For the text-containing cell, return its midpoint in (X, Y) coordinate format. 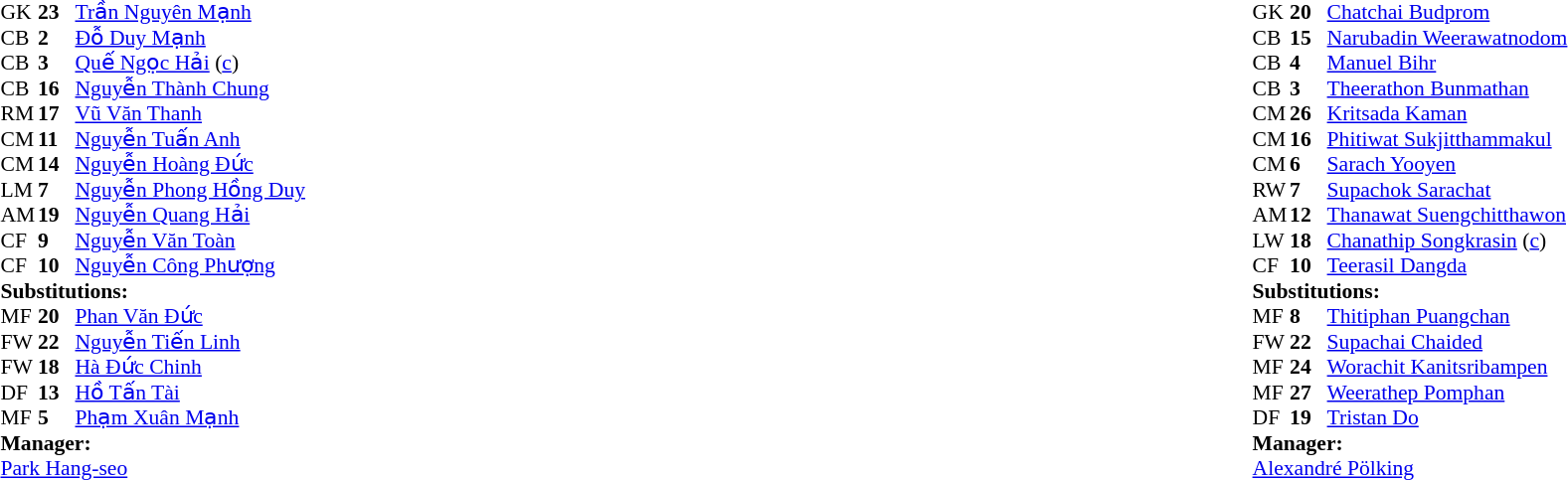
LW (1272, 240)
27 (1308, 393)
Thanawat Suengchitthawon (1448, 216)
5 (57, 418)
24 (1308, 367)
Kritsada Kaman (1448, 114)
Phitiwat Sukjitthammakul (1448, 139)
Narubadin Weerawatnodom (1448, 38)
Worachit Kanitsribampen (1448, 367)
Supachok Sarachat (1448, 190)
Nguyễn Hoàng Đức (191, 164)
8 (1308, 317)
4 (1308, 63)
Phạm Xuân Mạnh (191, 418)
RW (1272, 190)
2 (57, 38)
Supachai Chaided (1448, 342)
Chatchai Budprom (1448, 13)
14 (57, 164)
12 (1308, 216)
6 (1308, 164)
15 (1308, 38)
Teerasil Dangda (1448, 265)
17 (57, 114)
Nguyễn Phong Hồng Duy (191, 190)
Nguyễn Tuấn Anh (191, 139)
11 (57, 139)
Nguyễn Thành Chung (191, 88)
Vũ Văn Thanh (191, 114)
Phan Văn Đức (191, 317)
9 (57, 240)
LM (19, 190)
Đỗ Duy Mạnh (191, 38)
Sarach Yooyen (1448, 164)
Quế Ngọc Hải (c) (191, 63)
Weerathep Pomphan (1448, 393)
Hồ Tấn Tài (191, 393)
Tristan Do (1448, 418)
Nguyễn Quang Hải (191, 216)
Manuel Bihr (1448, 63)
Nguyễn Tiến Linh (191, 342)
Hà Đức Chinh (191, 367)
Nguyễn Văn Toàn (191, 240)
Thitiphan Puangchan (1448, 317)
13 (57, 393)
RM (19, 114)
Theerathon Bunmathan (1448, 88)
23 (57, 13)
Trần Nguyên Mạnh (191, 13)
Nguyễn Công Phượng (191, 265)
Chanathip Songkrasin (c) (1448, 240)
26 (1308, 114)
